Extract the (X, Y) coordinate from the center of the cell holding the provided text.  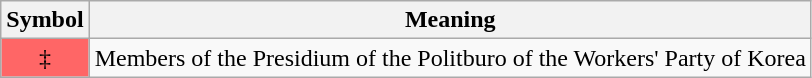
Symbol (45, 20)
Members of the Presidium of the Politburo of the Workers' Party of Korea (450, 58)
Meaning (450, 20)
‡ (45, 58)
